Scan for the cell matching the given text and deliver its (X, Y) coordinate at center. 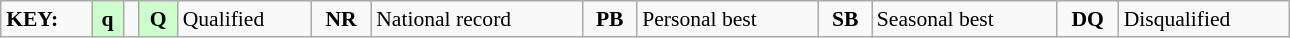
National record (476, 19)
Q (158, 19)
Personal best (728, 19)
SB (846, 19)
Qualified (244, 19)
DQ (1088, 19)
Disqualified (1204, 19)
q (108, 19)
PB (610, 19)
NR (341, 19)
KEY: (46, 19)
Seasonal best (964, 19)
